Return the [X, Y] coordinate for the center point of the cell that contains the specified text.  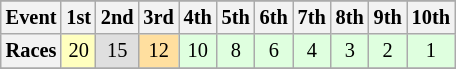
4th [198, 17]
6th [274, 17]
3 [350, 51]
10 [198, 51]
6 [274, 51]
9th [388, 17]
15 [118, 51]
2nd [118, 17]
1 [431, 51]
5th [236, 17]
Races [32, 51]
4 [312, 51]
8 [236, 51]
1st [78, 17]
Event [32, 17]
2 [388, 51]
12 [159, 51]
8th [350, 17]
7th [312, 17]
20 [78, 51]
3rd [159, 17]
10th [431, 17]
